Locate the cell with the specified text and output its (X, Y) center coordinate. 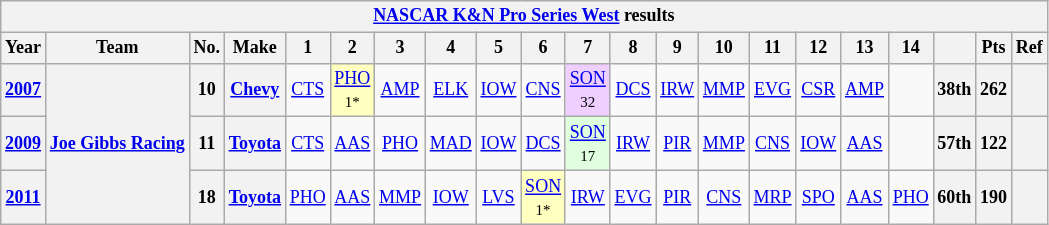
262 (994, 90)
No. (206, 48)
Pts (994, 48)
SON32 (588, 90)
57th (954, 144)
Joe Gibbs Racing (117, 144)
SON1* (544, 197)
MRP (772, 197)
13 (865, 48)
Chevy (254, 90)
38th (954, 90)
5 (498, 48)
8 (633, 48)
MAD (450, 144)
SON17 (588, 144)
2009 (24, 144)
PHO1* (352, 90)
Ref (1029, 48)
Team (117, 48)
CSR (818, 90)
122 (994, 144)
14 (910, 48)
12 (818, 48)
Make (254, 48)
190 (994, 197)
2011 (24, 197)
2007 (24, 90)
2 (352, 48)
LVS (498, 197)
6 (544, 48)
NASCAR K&N Pro Series West results (524, 16)
60th (954, 197)
SPO (818, 197)
4 (450, 48)
9 (678, 48)
18 (206, 197)
Year (24, 48)
3 (400, 48)
ELK (450, 90)
7 (588, 48)
1 (308, 48)
